Pinpoint the cell where the given text exists, returning its (x, y) midpoint coordinate. 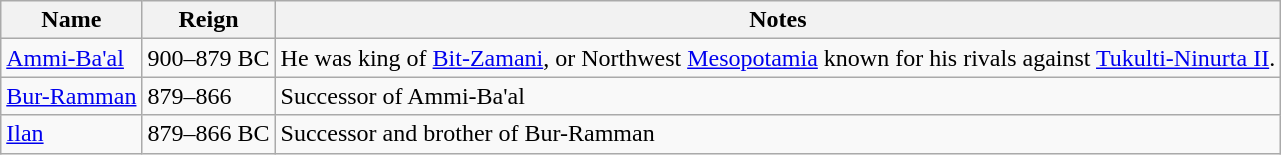
Successor and brother of Bur-Ramman (778, 134)
Reign (208, 20)
879–866 (208, 96)
879–866 BC (208, 134)
Notes (778, 20)
900–879 BC (208, 58)
He was king of Bit-Zamani, or Northwest Mesopotamia known for his rivals against Tukulti-Ninurta II. (778, 58)
Ammi-Ba'al (72, 58)
Name (72, 20)
Successor of Ammi-Ba'al (778, 96)
Ilan (72, 134)
Bur-Ramman (72, 96)
